Identify which cell holds the provided text, then report its [X, Y] central coordinate. 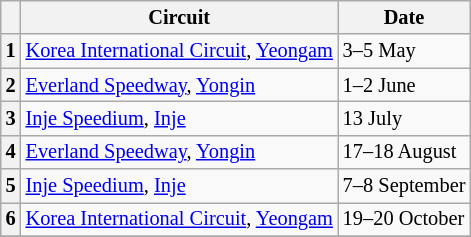
13 July [404, 118]
1–2 June [404, 85]
5 [11, 186]
Circuit [180, 17]
17–18 August [404, 152]
4 [11, 152]
3–5 May [404, 51]
3 [11, 118]
19–20 October [404, 219]
7–8 September [404, 186]
2 [11, 85]
Date [404, 17]
1 [11, 51]
6 [11, 219]
